For the text-containing cell, return its midpoint in [x, y] coordinate format. 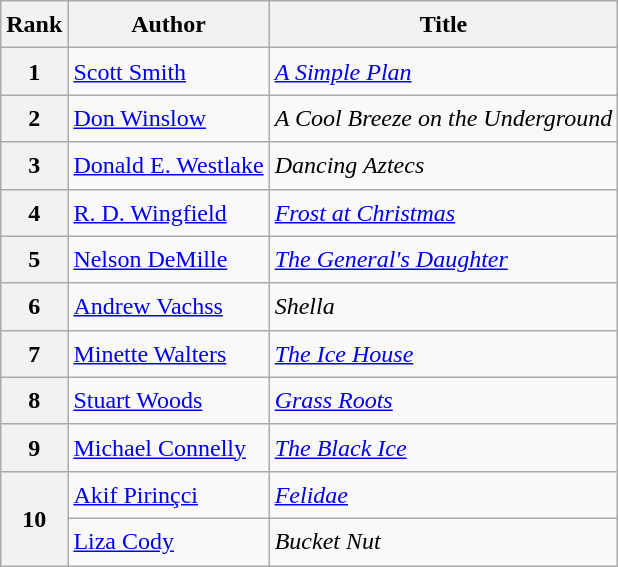
Grass Roots [444, 400]
Title [444, 24]
Frost at Christmas [444, 212]
Don Winslow [168, 118]
Andrew Vachss [168, 306]
Dancing Aztecs [444, 166]
Minette Walters [168, 354]
2 [34, 118]
3 [34, 166]
Bucket Nut [444, 542]
Stuart Woods [168, 400]
Author [168, 24]
1 [34, 72]
A Cool Breeze on the Underground [444, 118]
Shella [444, 306]
Akif Pirinçci [168, 494]
The Ice House [444, 354]
Michael Connelly [168, 448]
The Black Ice [444, 448]
R. D. Wingfield [168, 212]
Nelson DeMille [168, 260]
Scott Smith [168, 72]
8 [34, 400]
6 [34, 306]
Liza Cody [168, 542]
The General's Daughter [444, 260]
A Simple Plan [444, 72]
7 [34, 354]
9 [34, 448]
4 [34, 212]
Donald E. Westlake [168, 166]
5 [34, 260]
Felidae [444, 494]
Rank [34, 24]
10 [34, 518]
